Detect which cell encompasses the target text, then output its (X, Y) center coordinate. 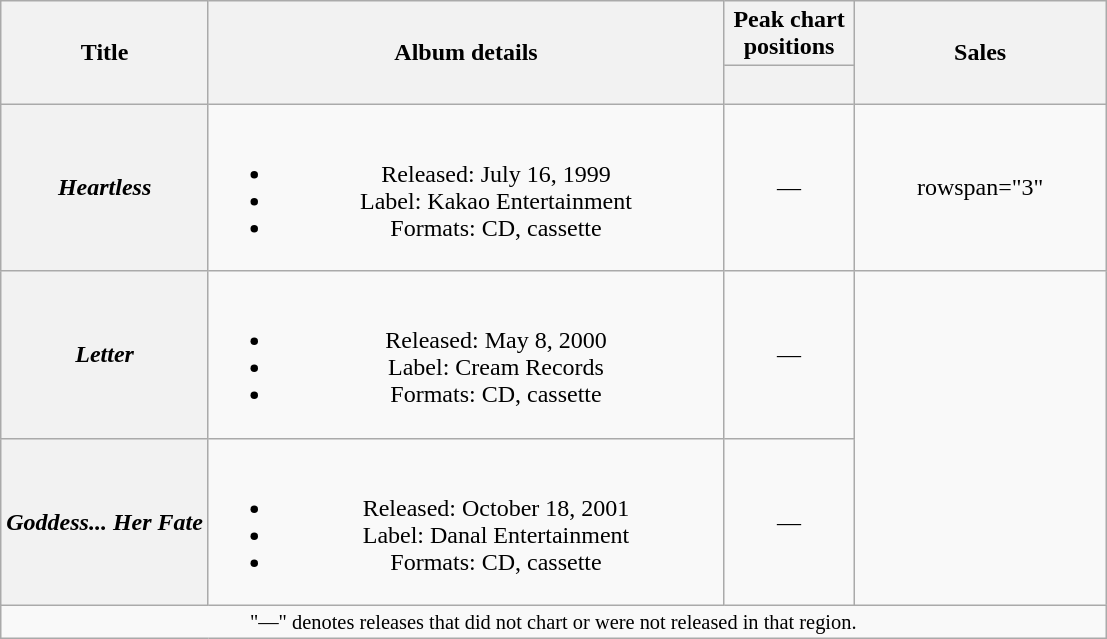
Peak chart positions (790, 34)
Goddess... Her Fate (105, 522)
Released: July 16, 1999Label: Kakao EntertainmentFormats: CD, cassette (466, 188)
Album details (466, 52)
Title (105, 52)
Released: May 8, 2000Label: Cream RecordsFormats: CD, cassette (466, 354)
Released: October 18, 2001Label: Danal EntertainmentFormats: CD, cassette (466, 522)
Heartless (105, 188)
Letter (105, 354)
Sales (980, 52)
"—" denotes releases that did not chart or were not released in that region. (554, 622)
rowspan="3" (980, 188)
